Identify which cell holds the provided text, then report its [x, y] central coordinate. 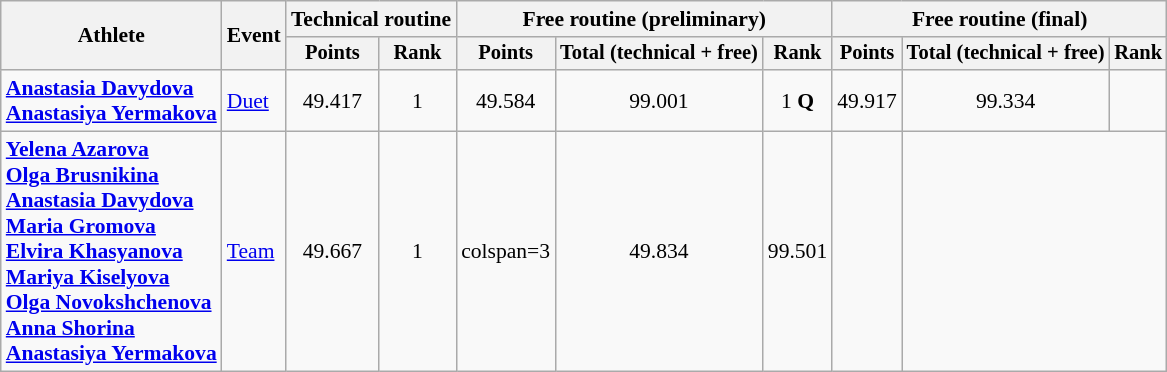
Technical routine [371, 19]
Event [254, 36]
49.834 [659, 252]
Duet [254, 100]
49.584 [506, 100]
Team [254, 252]
Anastasia DavydovaAnastasiya Yermakova [112, 100]
99.001 [659, 100]
Yelena AzarovaOlga BrusnikinaAnastasia DavydovaMaria GromovaElvira KhasyanovaMariya KiselyovaOlga NovokshchenovaAnna ShorinaAnastasiya Yermakova [112, 252]
Free routine (preliminary) [644, 19]
99.501 [798, 252]
49.417 [332, 100]
Free routine (final) [1000, 19]
49.917 [866, 100]
99.334 [1006, 100]
colspan=3 [506, 252]
49.667 [332, 252]
Athlete [112, 36]
1 Q [798, 100]
